Provide the (X, Y) coordinate of the cell's center where the given text is located.  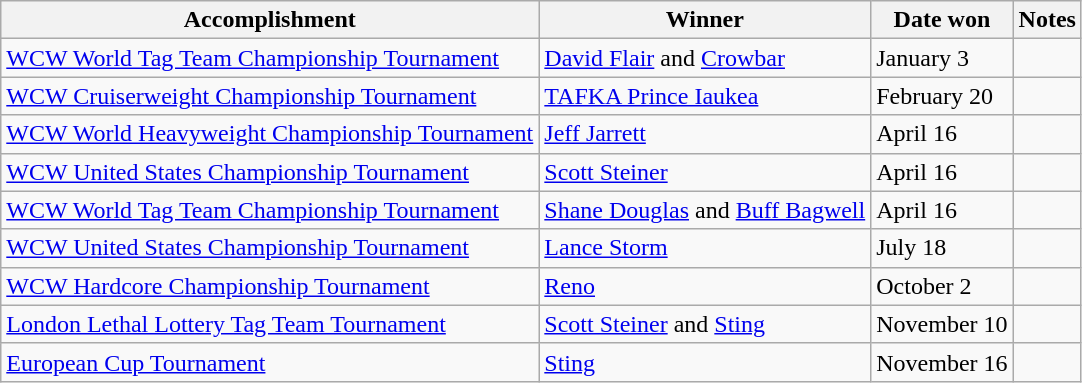
David Flair and Crowbar (705, 58)
WCW Hardcore Championship Tournament (270, 286)
November 10 (942, 324)
Lance Storm (705, 248)
Shane Douglas and Buff Bagwell (705, 210)
January 3 (942, 58)
London Lethal Lottery Tag Team Tournament (270, 324)
October 2 (942, 286)
Scott Steiner and Sting (705, 324)
TAFKA Prince Iaukea (705, 96)
WCW Cruiserweight Championship Tournament (270, 96)
Reno (705, 286)
Date won (942, 20)
July 18 (942, 248)
European Cup Tournament (270, 362)
February 20 (942, 96)
November 16 (942, 362)
Winner (705, 20)
WCW World Heavyweight Championship Tournament (270, 134)
Jeff Jarrett (705, 134)
Notes (1047, 20)
Sting (705, 362)
Accomplishment (270, 20)
Scott Steiner (705, 172)
